Scan for the cell matching the given text and deliver its (x, y) coordinate at center. 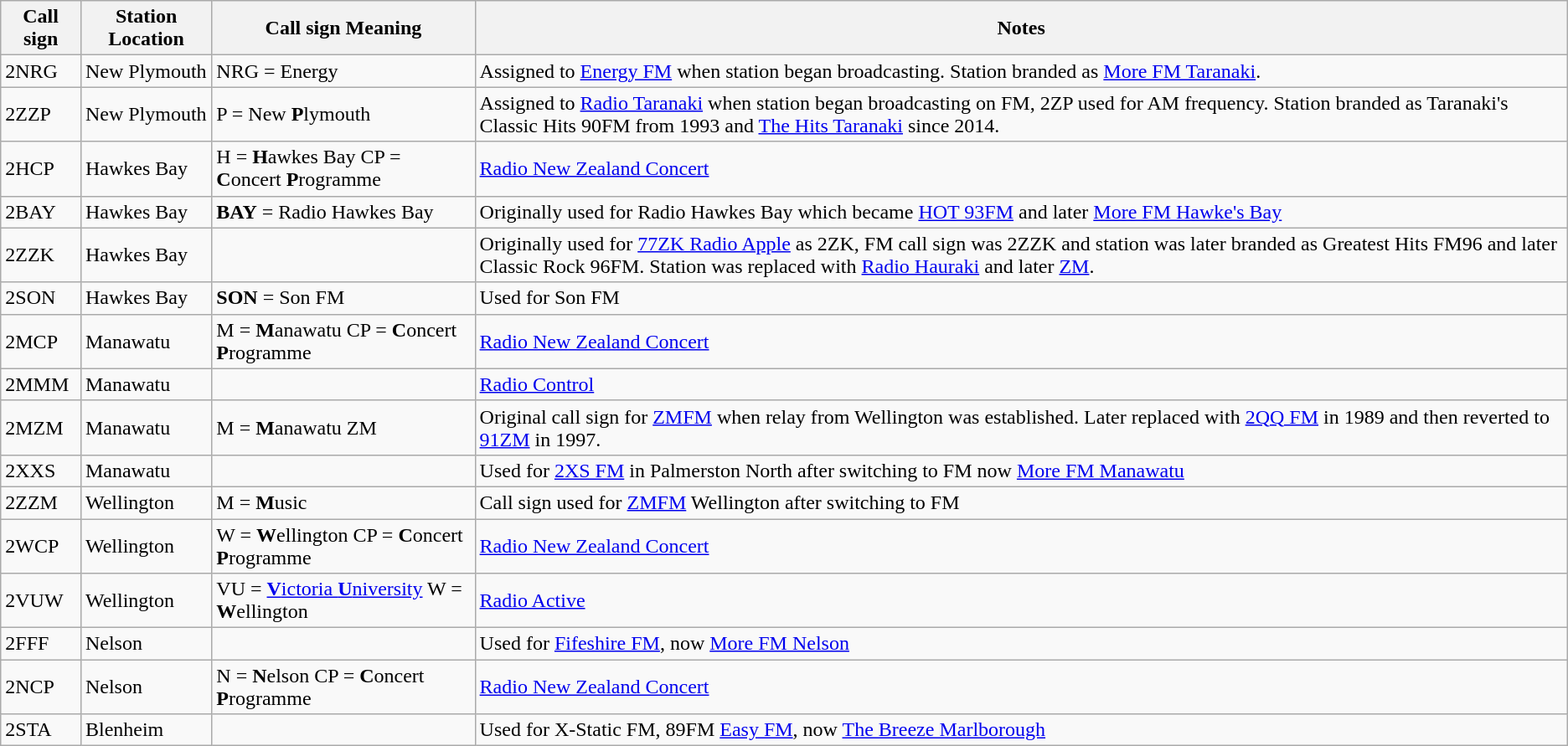
Radio Active (1021, 601)
M = Manawatu ZM (343, 427)
2HCP (41, 169)
N = Nelson CP = Concert Programme (343, 687)
Call sign (41, 28)
2WCP (41, 546)
Used for Son FM (1021, 298)
2ZZM (41, 502)
2XXS (41, 471)
NRG = Energy (343, 71)
Call sign used for ZMFM Wellington after switching to FM (1021, 502)
H = Hawkes Bay CP = Concert Programme (343, 169)
SON = Son FM (343, 298)
2NCP (41, 687)
Blenheim (146, 730)
W = Wellington CP = Concert Programme (343, 546)
Station Location (146, 28)
VU = Victoria University W = Wellington (343, 601)
Used for X-Static FM, 89FM Easy FM, now The Breeze Marlborough (1021, 730)
Used for 2XS FM in Palmerston North after switching to FM now More FM Manawatu (1021, 471)
2MMM (41, 384)
2FFF (41, 644)
Originally used for Radio Hawkes Bay which became HOT 93FM and later More FM Hawke's Bay (1021, 212)
Original call sign for ZMFM when relay from Wellington was established. Later replaced with 2QQ FM in 1989 and then reverted to 91ZM in 1997. (1021, 427)
2STA (41, 730)
Call sign Meaning (343, 28)
2MZM (41, 427)
2ZZK (41, 255)
Radio Control (1021, 384)
Notes (1021, 28)
2MCP (41, 342)
2BAY (41, 212)
Used for Fifeshire FM, now More FM Nelson (1021, 644)
2NRG (41, 71)
P = New Plymouth (343, 114)
2ZZP (41, 114)
2SON (41, 298)
Assigned to Energy FM when station began broadcasting. Station branded as More FM Taranaki. (1021, 71)
M = Manawatu CP = Concert Programme (343, 342)
BAY = Radio Hawkes Bay (343, 212)
2VUW (41, 601)
M = Music (343, 502)
